Capture the cell that displays the provided text and extract its [x, y] central coordinate. 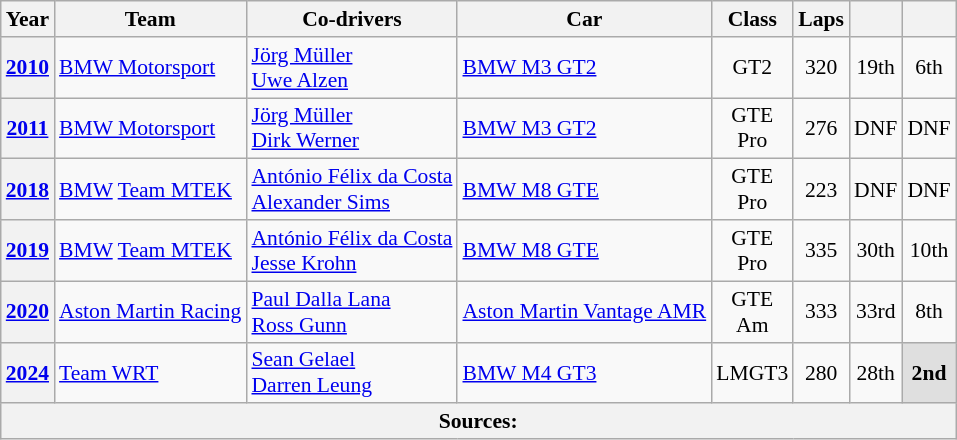
28th [876, 372]
Sources: [478, 422]
Laps [821, 19]
Year [28, 19]
6th [928, 68]
335 [821, 250]
2011 [28, 128]
2020 [28, 312]
GTEAm [752, 312]
320 [821, 68]
2010 [28, 68]
Co-drivers [352, 19]
António Félix da Costa Alexander Sims [352, 190]
8th [928, 312]
Class [752, 19]
2nd [928, 372]
33rd [876, 312]
Paul Dalla Lana Ross Gunn [352, 312]
333 [821, 312]
2019 [28, 250]
Car [584, 19]
280 [821, 372]
2024 [28, 372]
Aston Martin Racing [150, 312]
LMGT3 [752, 372]
Sean Gelael Darren Leung [352, 372]
Aston Martin Vantage AMR [584, 312]
30th [876, 250]
Team [150, 19]
10th [928, 250]
Jörg Müller Uwe Alzen [352, 68]
Team WRT [150, 372]
276 [821, 128]
19th [876, 68]
Jörg Müller Dirk Werner [352, 128]
GT2 [752, 68]
BMW M4 GT3 [584, 372]
223 [821, 190]
2018 [28, 190]
António Félix da Costa Jesse Krohn [352, 250]
